Return (x, y) of the center of cell containing provided text 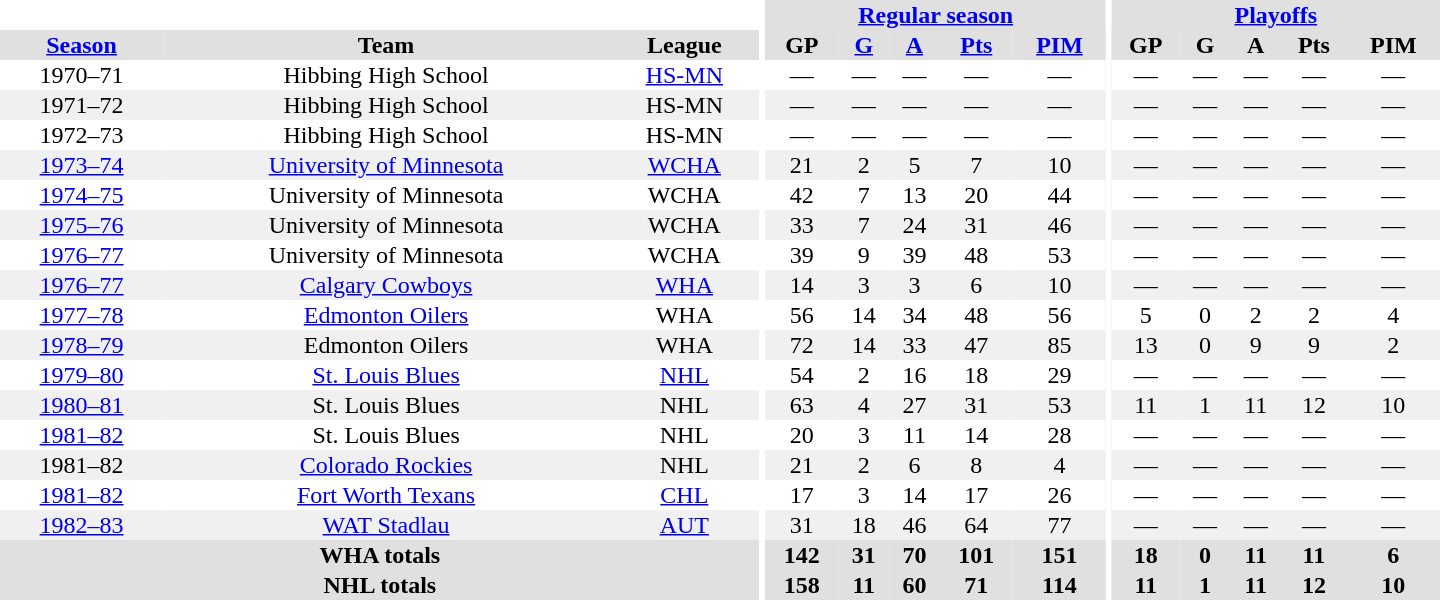
1973–74 (82, 165)
142 (802, 555)
72 (802, 345)
24 (914, 225)
77 (1060, 525)
1971–72 (82, 105)
85 (1060, 345)
1978–79 (82, 345)
1974–75 (82, 195)
Regular season (936, 15)
NHL totals (380, 585)
60 (914, 585)
47 (976, 345)
54 (802, 375)
151 (1060, 555)
1977–78 (82, 315)
29 (1060, 375)
1972–73 (82, 135)
CHL (684, 495)
8 (976, 465)
28 (1060, 435)
1975–76 (82, 225)
1970–71 (82, 75)
AUT (684, 525)
League (684, 45)
Colorado Rockies (386, 465)
27 (914, 405)
71 (976, 585)
1980–81 (82, 405)
Playoffs (1276, 15)
26 (1060, 495)
64 (976, 525)
16 (914, 375)
158 (802, 585)
Team (386, 45)
1979–80 (82, 375)
WAT Stadlau (386, 525)
63 (802, 405)
44 (1060, 195)
Fort Worth Texans (386, 495)
114 (1060, 585)
WHA totals (380, 555)
70 (914, 555)
Calgary Cowboys (386, 285)
1982–83 (82, 525)
42 (802, 195)
Season (82, 45)
101 (976, 555)
34 (914, 315)
